Search for the cell housing the specified text and yield its (x, y) center coordinate. 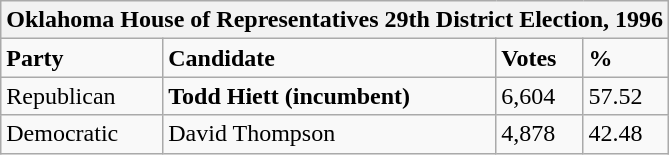
Republican (82, 96)
Votes (540, 58)
David Thompson (330, 134)
Candidate (330, 58)
42.48 (626, 134)
Democratic (82, 134)
57.52 (626, 96)
4,878 (540, 134)
% (626, 58)
Party (82, 58)
Oklahoma House of Representatives 29th District Election, 1996 (335, 20)
6,604 (540, 96)
Todd Hiett (incumbent) (330, 96)
